From the cell containing the given text, extract its center point as (x, y) coordinate. 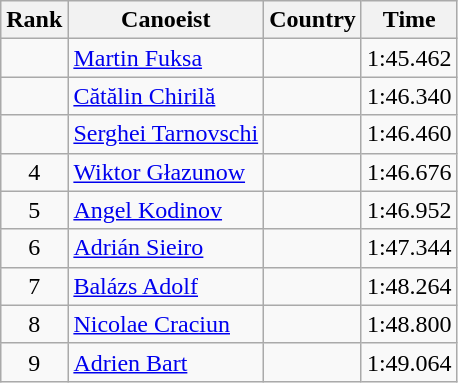
1:46.340 (409, 96)
1:46.676 (409, 172)
1:45.462 (409, 58)
1:47.344 (409, 248)
7 (34, 286)
Adrien Bart (166, 362)
Canoeist (166, 20)
1:48.264 (409, 286)
Angel Kodinov (166, 210)
Wiktor Głazunow (166, 172)
1:46.460 (409, 134)
Martin Fuksa (166, 58)
5 (34, 210)
9 (34, 362)
Rank (34, 20)
1:46.952 (409, 210)
Country (313, 20)
Nicolae Craciun (166, 324)
Serghei Tarnovschi (166, 134)
6 (34, 248)
Cătălin Chirilă (166, 96)
Balázs Adolf (166, 286)
1:49.064 (409, 362)
Adrián Sieiro (166, 248)
Time (409, 20)
1:48.800 (409, 324)
8 (34, 324)
4 (34, 172)
